From the cell containing the given text, extract its center point as [X, Y] coordinate. 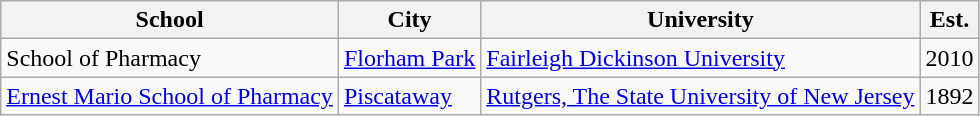
1892 [950, 96]
School [170, 20]
2010 [950, 58]
Est. [950, 20]
University [700, 20]
Ernest Mario School of Pharmacy [170, 96]
City [409, 20]
School of Pharmacy [170, 58]
Fairleigh Dickinson University [700, 58]
Piscataway [409, 96]
Rutgers, The State University of New Jersey [700, 96]
Florham Park [409, 58]
